Scan for the cell matching the given text and deliver its (x, y) coordinate at center. 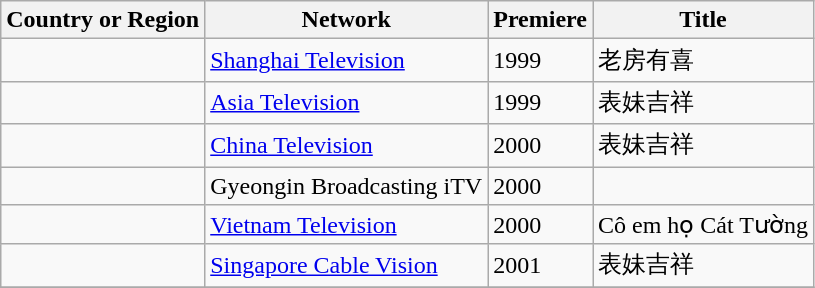
Cô em họ Cát Tường (702, 225)
Gyeongin Broadcasting iTV (346, 185)
Shanghai Television (346, 60)
Premiere (540, 20)
老房有喜 (702, 60)
Vietnam Television (346, 225)
Asia Television (346, 102)
Singapore Cable Vision (346, 266)
Network (346, 20)
2001 (540, 266)
Country or Region (103, 20)
China Television (346, 146)
Title (702, 20)
